For the text-containing cell, return its midpoint in [X, Y] coordinate format. 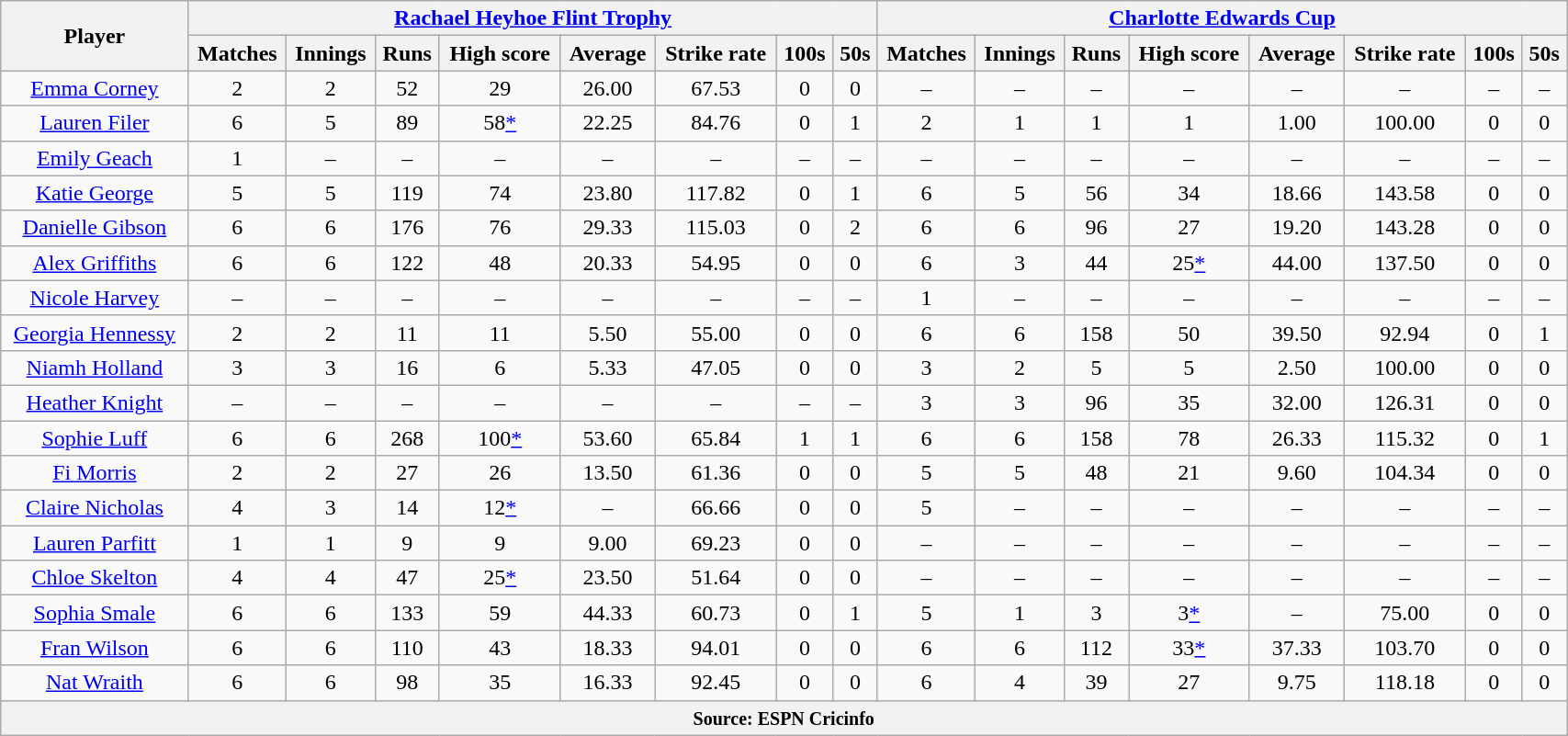
47 [407, 578]
26.00 [608, 88]
119 [407, 193]
Heather Knight [95, 402]
Lauren Parfitt [95, 543]
92.94 [1404, 333]
13.50 [608, 473]
23.80 [608, 193]
51.64 [716, 578]
Katie George [95, 193]
60.73 [716, 613]
44 [1096, 263]
Claire Nicholas [95, 508]
53.60 [608, 438]
16 [407, 368]
58* [500, 123]
Nicole Harvey [95, 298]
Charlotte Edwards Cup [1222, 18]
89 [407, 123]
98 [407, 683]
103.70 [1404, 648]
Danielle Gibson [95, 228]
Fi Morris [95, 473]
115.03 [716, 228]
74 [500, 193]
69.23 [716, 543]
18.66 [1297, 193]
84.76 [716, 123]
Alex Griffiths [95, 263]
67.53 [716, 88]
92.45 [716, 683]
110 [407, 648]
52 [407, 88]
55.00 [716, 333]
26 [500, 473]
44.00 [1297, 263]
94.01 [716, 648]
18.33 [608, 648]
133 [407, 613]
39.50 [1297, 333]
Niamh Holland [95, 368]
76 [500, 228]
1.00 [1297, 123]
43 [500, 648]
Player [95, 36]
143.58 [1404, 193]
32.00 [1297, 402]
5.33 [608, 368]
78 [1190, 438]
Sophia Smale [95, 613]
126.31 [1404, 402]
115.32 [1404, 438]
14 [407, 508]
3* [1190, 613]
29 [500, 88]
37.33 [1297, 648]
104.34 [1404, 473]
Emma Corney [95, 88]
2.50 [1297, 368]
29.33 [608, 228]
65.84 [716, 438]
44.33 [608, 613]
Emily Geach [95, 158]
34 [1190, 193]
66.66 [716, 508]
20.33 [608, 263]
9.00 [608, 543]
Sophie Luff [95, 438]
143.28 [1404, 228]
9.60 [1297, 473]
117.82 [716, 193]
Rachael Heyhoe Flint Trophy [533, 18]
Georgia Hennessy [95, 333]
22.25 [608, 123]
26.33 [1297, 438]
61.36 [716, 473]
118.18 [1404, 683]
Lauren Filer [95, 123]
39 [1096, 683]
Fran Wilson [95, 648]
33* [1190, 648]
23.50 [608, 578]
5.50 [608, 333]
47.05 [716, 368]
122 [407, 263]
56 [1096, 193]
54.95 [716, 263]
21 [1190, 473]
268 [407, 438]
176 [407, 228]
9.75 [1297, 683]
112 [1096, 648]
12* [500, 508]
Source: ESPN Cricinfo [784, 718]
100* [500, 438]
16.33 [608, 683]
50 [1190, 333]
137.50 [1404, 263]
19.20 [1297, 228]
Chloe Skelton [95, 578]
59 [500, 613]
75.00 [1404, 613]
Nat Wraith [95, 683]
